Determine the [X, Y] coordinate at the center of the cell enclosing the given text.  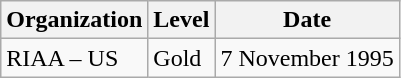
7 November 1995 [307, 58]
RIAA – US [74, 58]
Date [307, 20]
Level [182, 20]
Organization [74, 20]
Gold [182, 58]
